Identify which cell holds the provided text, then report its [x, y] central coordinate. 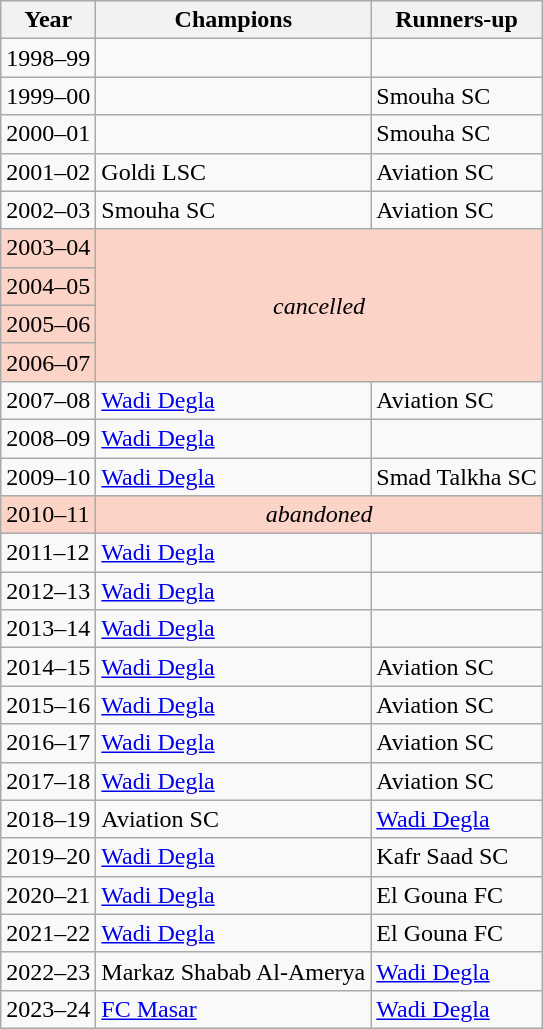
2022–23 [48, 971]
2010–11 [48, 515]
FC Masar [234, 1009]
1999–00 [48, 96]
2000–01 [48, 134]
cancelled [320, 305]
2004–05 [48, 286]
2017–18 [48, 781]
1998–99 [48, 58]
2011–12 [48, 553]
2008–09 [48, 438]
2009–10 [48, 477]
2016–17 [48, 743]
2001–02 [48, 172]
2012–13 [48, 591]
Year [48, 20]
Kafr Saad SC [457, 857]
Goldi LSC [234, 172]
2007–08 [48, 400]
2003–04 [48, 248]
2014–15 [48, 667]
2019–20 [48, 857]
Smad Talkha SC [457, 477]
2015–16 [48, 705]
2006–07 [48, 362]
Runners-up [457, 20]
2005–06 [48, 324]
2023–24 [48, 1009]
abandoned [320, 515]
2020–21 [48, 895]
2021–22 [48, 933]
2002–03 [48, 210]
2018–19 [48, 819]
Champions [234, 20]
Markaz Shabab Al-Amerya [234, 971]
2013–14 [48, 629]
